Provide the [x, y] coordinate of the cell's center where the given text is located.  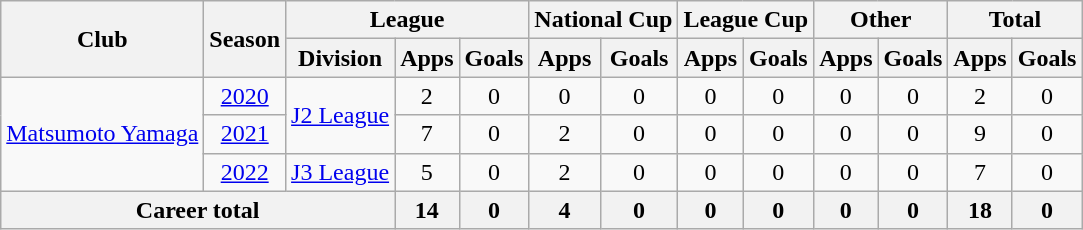
National Cup [604, 20]
Other [881, 20]
18 [980, 210]
League [408, 20]
2020 [245, 96]
5 [427, 172]
Career total [198, 210]
4 [565, 210]
J2 League [340, 115]
14 [427, 210]
Total [1015, 20]
9 [980, 134]
J3 League [340, 172]
Matsumoto Yamaga [102, 134]
2022 [245, 172]
2021 [245, 134]
Division [340, 58]
Club [102, 39]
Season [245, 39]
League Cup [746, 20]
